Find where the given text appears and provide that cell's center as (x, y) coordinate. 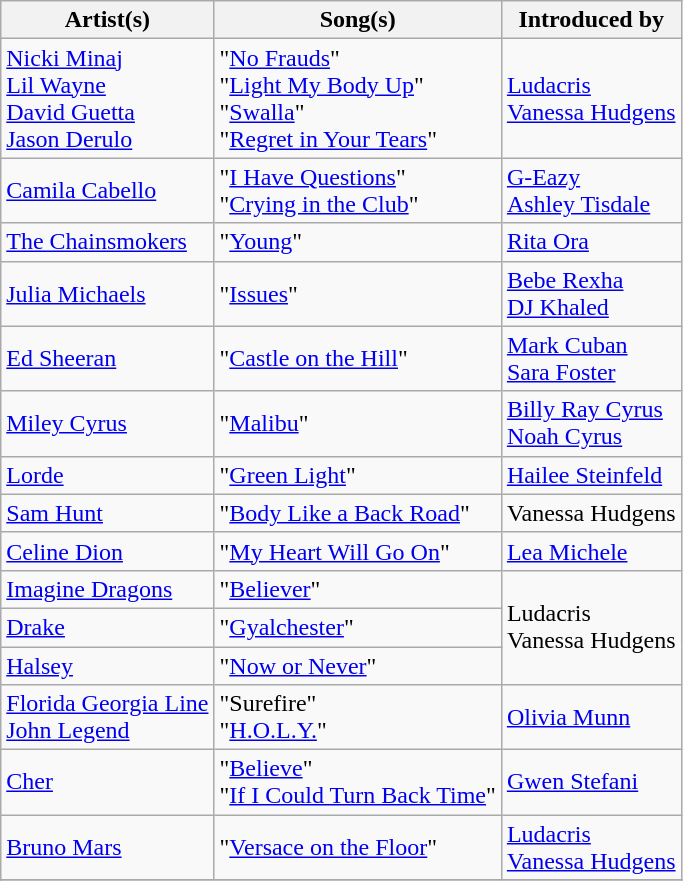
Olivia Munn (591, 718)
Rita Ora (591, 242)
Celine Dion (108, 551)
"Surefire""H.O.L.Y." (358, 718)
Florida Georgia LineJohn Legend (108, 718)
Drake (108, 627)
"My Heart Will Go On" (358, 551)
"I Have Questions""Crying in the Club" (358, 190)
"Malibu" (358, 424)
Hailee Steinfeld (591, 475)
The Chainsmokers (108, 242)
Sam Hunt (108, 513)
Gwen Stefani (591, 782)
Lea Michele (591, 551)
Julia Michaels (108, 294)
"Young" (358, 242)
Bebe RexhaDJ Khaled (591, 294)
Introduced by (591, 20)
"Body Like a Back Road" (358, 513)
"Gyalchester" (358, 627)
"Castle on the Hill" (358, 358)
Vanessa Hudgens (591, 513)
Ed Sheeran (108, 358)
Halsey (108, 665)
"Believe" "If I Could Turn Back Time" (358, 782)
Miley Cyrus (108, 424)
"Green Light" (358, 475)
"Believer" (358, 589)
"Versace on the Floor" (358, 848)
"No Frauds""Light My Body Up""Swalla""Regret in Your Tears" (358, 98)
"Issues" (358, 294)
Lorde (108, 475)
Song(s) (358, 20)
Nicki MinajLil WayneDavid GuettaJason Derulo (108, 98)
Mark CubanSara Foster (591, 358)
G-EazyAshley Tisdale (591, 190)
Billy Ray CyrusNoah Cyrus (591, 424)
Artist(s) (108, 20)
Camila Cabello (108, 190)
"Now or Never" (358, 665)
Bruno Mars (108, 848)
Imagine Dragons (108, 589)
Cher (108, 782)
